Return the (X, Y) coordinate for the center point of the cell that contains the specified text.  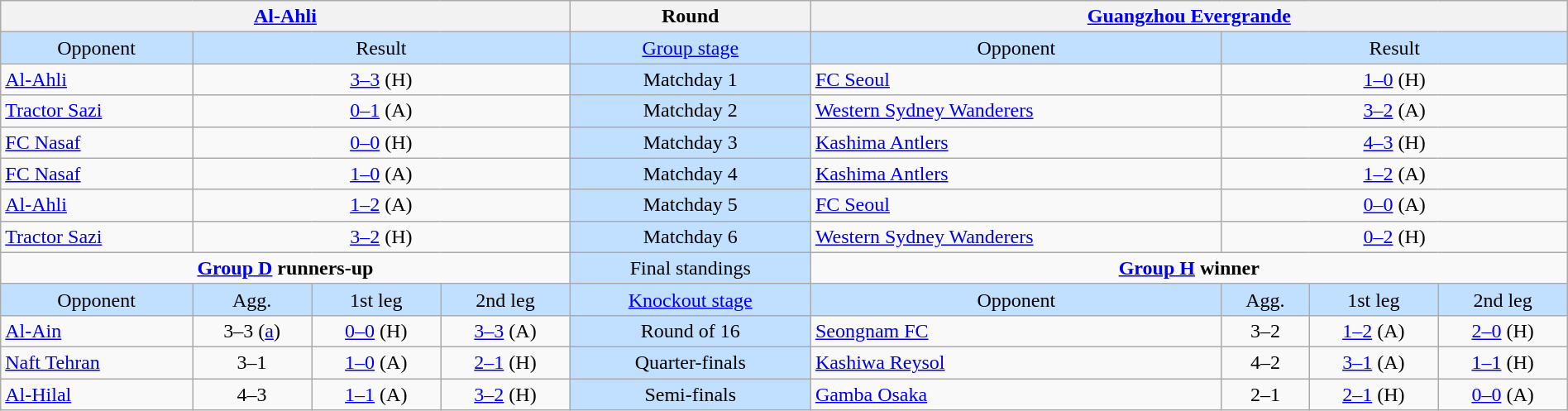
Matchday 1 (690, 79)
3–2 (1265, 331)
3–1 (251, 362)
Guangzhou Evergrande (1189, 17)
Gamba Osaka (1016, 394)
4–2 (1265, 362)
Seongnam FC (1016, 331)
Round (690, 17)
2–1 (1265, 394)
3–3 (H) (380, 79)
Quarter-finals (690, 362)
Matchday 3 (690, 142)
2–0 (H) (1503, 331)
0–1 (A) (380, 111)
Semi-finals (690, 394)
Final standings (690, 268)
Matchday 4 (690, 174)
Al-Hilal (97, 394)
1–1 (A) (376, 394)
3–3 (a) (251, 331)
3–2 (A) (1394, 111)
1–0 (H) (1394, 79)
4–3 (H) (1394, 142)
Kashiwa Reysol (1016, 362)
4–3 (251, 394)
1–1 (H) (1503, 362)
Naft Tehran (97, 362)
Group D runners-up (285, 268)
3–3 (A) (505, 331)
Matchday 5 (690, 205)
Matchday 2 (690, 111)
Round of 16 (690, 331)
Knockout stage (690, 299)
Al-Ain (97, 331)
3–1 (A) (1374, 362)
Group H winner (1189, 268)
Matchday 6 (690, 237)
0–2 (H) (1394, 237)
Group stage (690, 48)
